Find where the given text appears and provide that cell's center as (X, Y) coordinate. 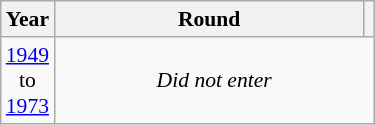
Did not enter (214, 80)
1949to1973 (28, 80)
Year (28, 19)
Round (209, 19)
